Identify which cell holds the provided text, then report its (x, y) central coordinate. 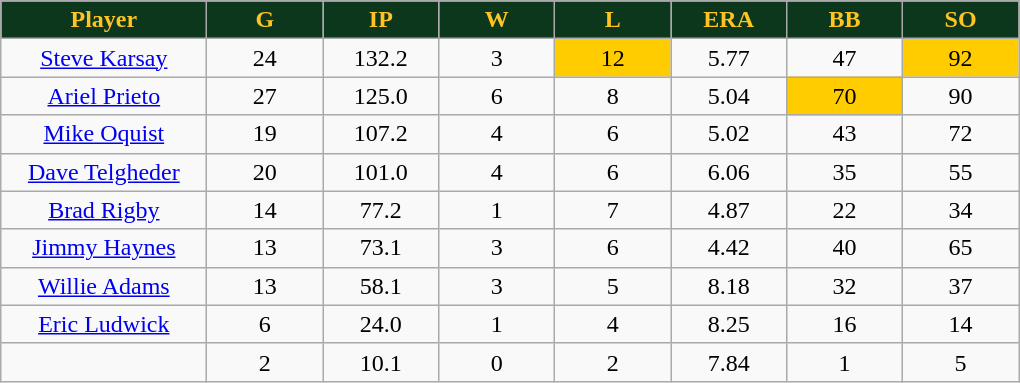
8.25 (729, 324)
34 (961, 210)
27 (265, 96)
92 (961, 58)
32 (845, 286)
BB (845, 20)
65 (961, 248)
20 (265, 172)
Ariel Prieto (104, 96)
W (497, 20)
77.2 (381, 210)
Mike Oquist (104, 134)
58.1 (381, 286)
0 (497, 362)
125.0 (381, 96)
10.1 (381, 362)
47 (845, 58)
73.1 (381, 248)
55 (961, 172)
Jimmy Haynes (104, 248)
5.02 (729, 134)
6.06 (729, 172)
ERA (729, 20)
Eric Ludwick (104, 324)
8 (613, 96)
19 (265, 134)
Dave Telgheder (104, 172)
5.77 (729, 58)
24.0 (381, 324)
43 (845, 134)
G (265, 20)
Steve Karsay (104, 58)
70 (845, 96)
40 (845, 248)
7 (613, 210)
5.04 (729, 96)
7.84 (729, 362)
37 (961, 286)
90 (961, 96)
Brad Rigby (104, 210)
Player (104, 20)
35 (845, 172)
4.87 (729, 210)
16 (845, 324)
107.2 (381, 134)
8.18 (729, 286)
SO (961, 20)
12 (613, 58)
132.2 (381, 58)
22 (845, 210)
24 (265, 58)
L (613, 20)
101.0 (381, 172)
IP (381, 20)
Willie Adams (104, 286)
72 (961, 134)
4.42 (729, 248)
